From the cell containing the given text, extract its center point as (X, Y) coordinate. 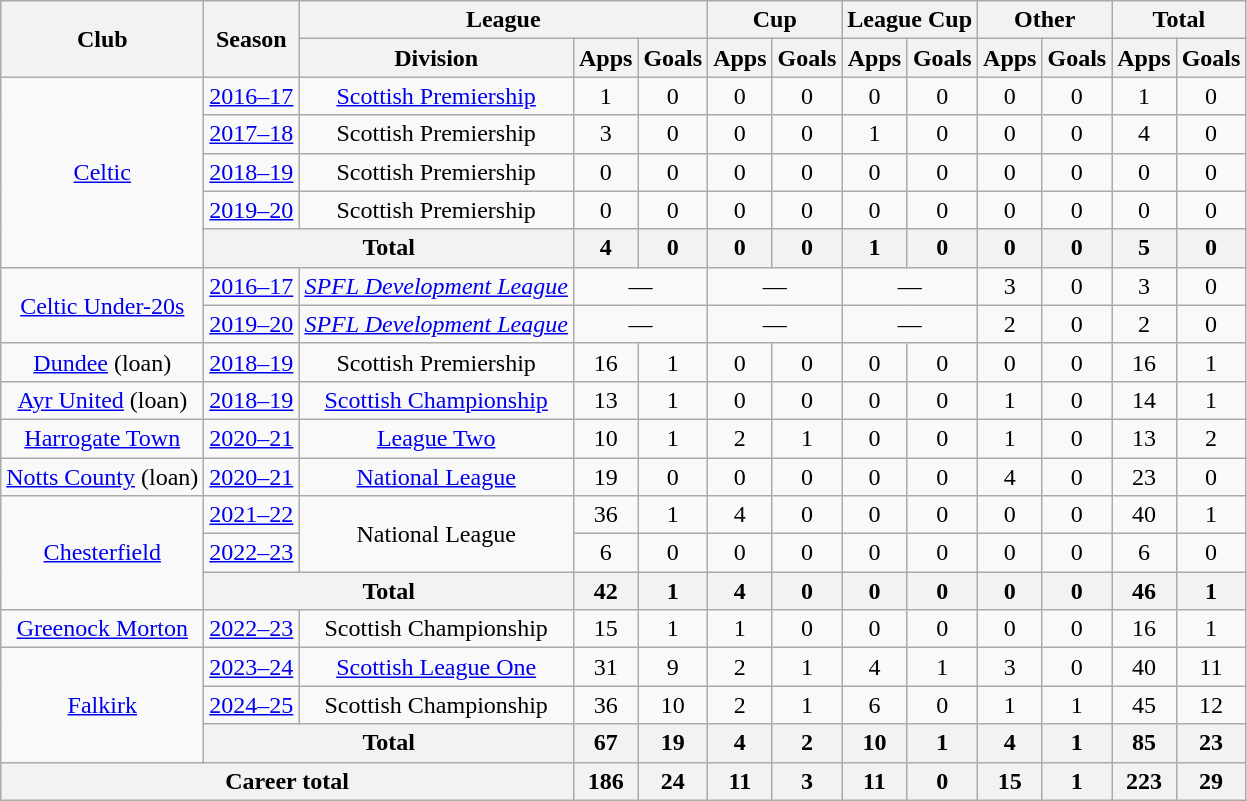
2021–22 (252, 515)
Scottish League One (436, 667)
Chesterfield (102, 553)
Cup (775, 20)
Club (102, 39)
2024–25 (252, 705)
12 (1211, 705)
186 (605, 781)
2023–24 (252, 667)
Ayr United (loan) (102, 400)
Harrogate Town (102, 438)
2017–18 (252, 134)
Celtic (102, 172)
Dundee (loan) (102, 362)
9 (673, 667)
223 (1144, 781)
85 (1144, 743)
Other (1045, 20)
League Cup (910, 20)
Division (436, 58)
Greenock Morton (102, 629)
45 (1144, 705)
24 (673, 781)
67 (605, 743)
42 (605, 591)
46 (1144, 591)
Notts County (loan) (102, 477)
Season (252, 39)
31 (605, 667)
League (504, 20)
Celtic Under-20s (102, 305)
14 (1144, 400)
League Two (436, 438)
Falkirk (102, 705)
Career total (288, 781)
5 (1144, 248)
29 (1211, 781)
